Determine the [x, y] coordinate at the center of the cell enclosing the given text.  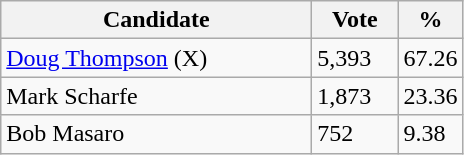
Vote [355, 20]
Candidate [156, 20]
5,393 [355, 58]
67.26 [430, 58]
Doug Thompson (X) [156, 58]
Bob Masaro [156, 134]
23.36 [430, 96]
Mark Scharfe [156, 96]
9.38 [430, 134]
% [430, 20]
752 [355, 134]
1,873 [355, 96]
